Search for the cell housing the specified text and yield its (X, Y) center coordinate. 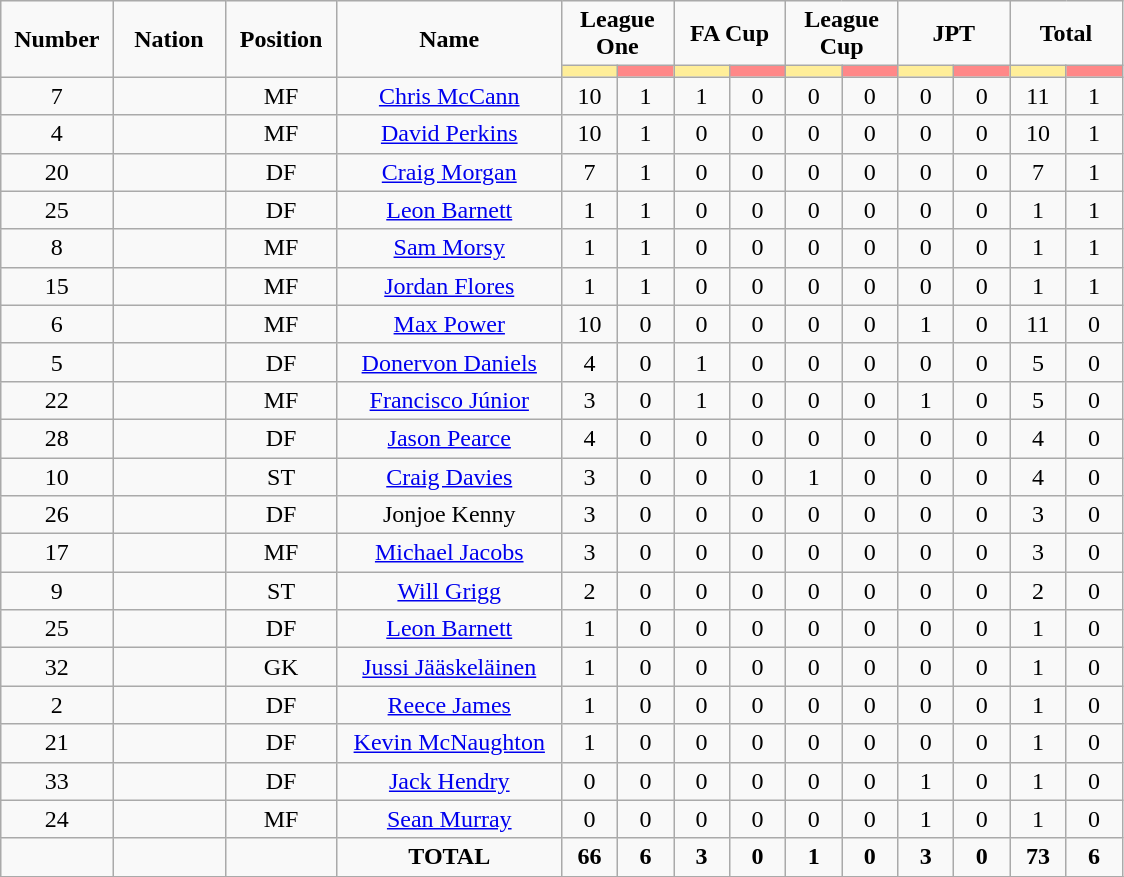
15 (57, 286)
Total (1066, 34)
8 (57, 248)
GK (281, 667)
JPT (954, 34)
32 (57, 667)
Jordan Flores (449, 286)
26 (57, 515)
Reece James (449, 705)
Chris McCann (449, 96)
Sam Morsy (449, 248)
Francisco Júnior (449, 400)
66 (589, 857)
28 (57, 438)
Kevin McNaughton (449, 743)
21 (57, 743)
FA Cup (730, 34)
24 (57, 819)
David Perkins (449, 134)
Jussi Jääskeläinen (449, 667)
Will Grigg (449, 591)
Donervon Daniels (449, 362)
33 (57, 781)
Max Power (449, 324)
Michael Jacobs (449, 553)
Craig Davies (449, 477)
Jack Hendry (449, 781)
73 (1038, 857)
Number (57, 39)
Position (281, 39)
TOTAL (449, 857)
Name (449, 39)
17 (57, 553)
Nation (169, 39)
Jason Pearce (449, 438)
22 (57, 400)
20 (57, 172)
League One (617, 34)
League Cup (842, 34)
Jonjoe Kenny (449, 515)
Sean Murray (449, 819)
Craig Morgan (449, 172)
9 (57, 591)
